Return [X, Y] of the center of cell containing provided text 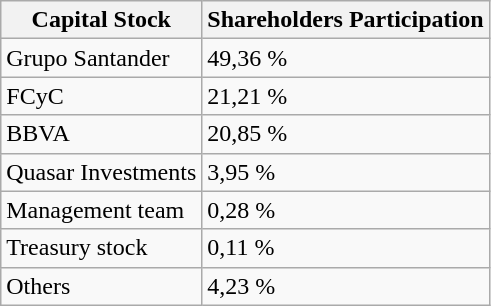
Shareholders Participation [346, 20]
Management team [102, 210]
Treasury stock [102, 248]
FCyC [102, 96]
Quasar Investments [102, 172]
Capital Stock [102, 20]
49,36 % [346, 58]
Others [102, 286]
BBVA [102, 134]
4,23 % [346, 286]
20,85 % [346, 134]
3,95 % [346, 172]
21,21 % [346, 96]
Grupo Santander [102, 58]
0,28 % [346, 210]
0,11 % [346, 248]
